For the text-containing cell, return its midpoint in [X, Y] coordinate format. 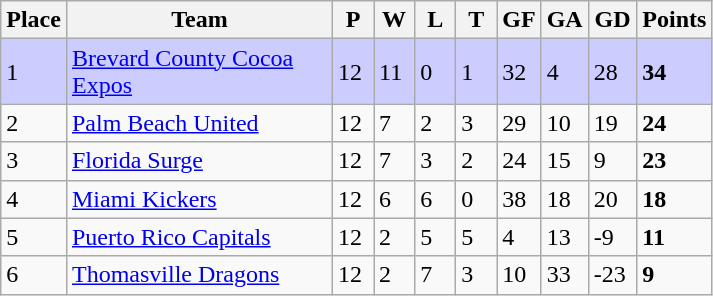
28 [612, 72]
29 [519, 123]
33 [564, 275]
Place [34, 20]
-23 [612, 275]
-9 [612, 237]
34 [674, 72]
GA [564, 20]
13 [564, 237]
Florida Surge [199, 161]
W [394, 20]
P [354, 20]
20 [612, 199]
Miami Kickers [199, 199]
38 [519, 199]
Puerto Rico Capitals [199, 237]
Brevard County Cocoa Expos [199, 72]
GF [519, 20]
Thomasville Dragons [199, 275]
T [476, 20]
Team [199, 20]
GD [612, 20]
15 [564, 161]
Palm Beach United [199, 123]
19 [612, 123]
32 [519, 72]
23 [674, 161]
L [436, 20]
Points [674, 20]
